Capture the cell that displays the provided text and extract its (x, y) central coordinate. 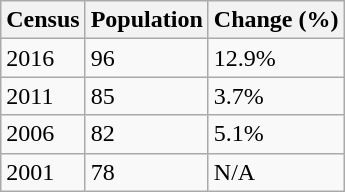
N/A (276, 172)
Change (%) (276, 20)
Population (146, 20)
2011 (43, 96)
12.9% (276, 58)
5.1% (276, 134)
96 (146, 58)
Census (43, 20)
82 (146, 134)
2001 (43, 172)
78 (146, 172)
85 (146, 96)
2016 (43, 58)
3.7% (276, 96)
2006 (43, 134)
